Output the [X, Y] coordinate of the center of the cell containing the given text.  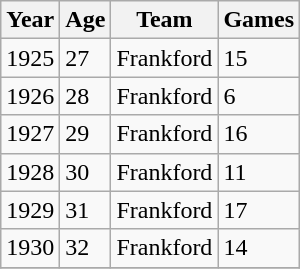
29 [86, 134]
1930 [30, 248]
1927 [30, 134]
31 [86, 210]
27 [86, 58]
17 [259, 210]
1926 [30, 96]
Age [86, 20]
1929 [30, 210]
30 [86, 172]
28 [86, 96]
Team [164, 20]
Games [259, 20]
11 [259, 172]
14 [259, 248]
16 [259, 134]
32 [86, 248]
1925 [30, 58]
Year [30, 20]
15 [259, 58]
6 [259, 96]
1928 [30, 172]
